Locate the cell with the specified text and output its (X, Y) center coordinate. 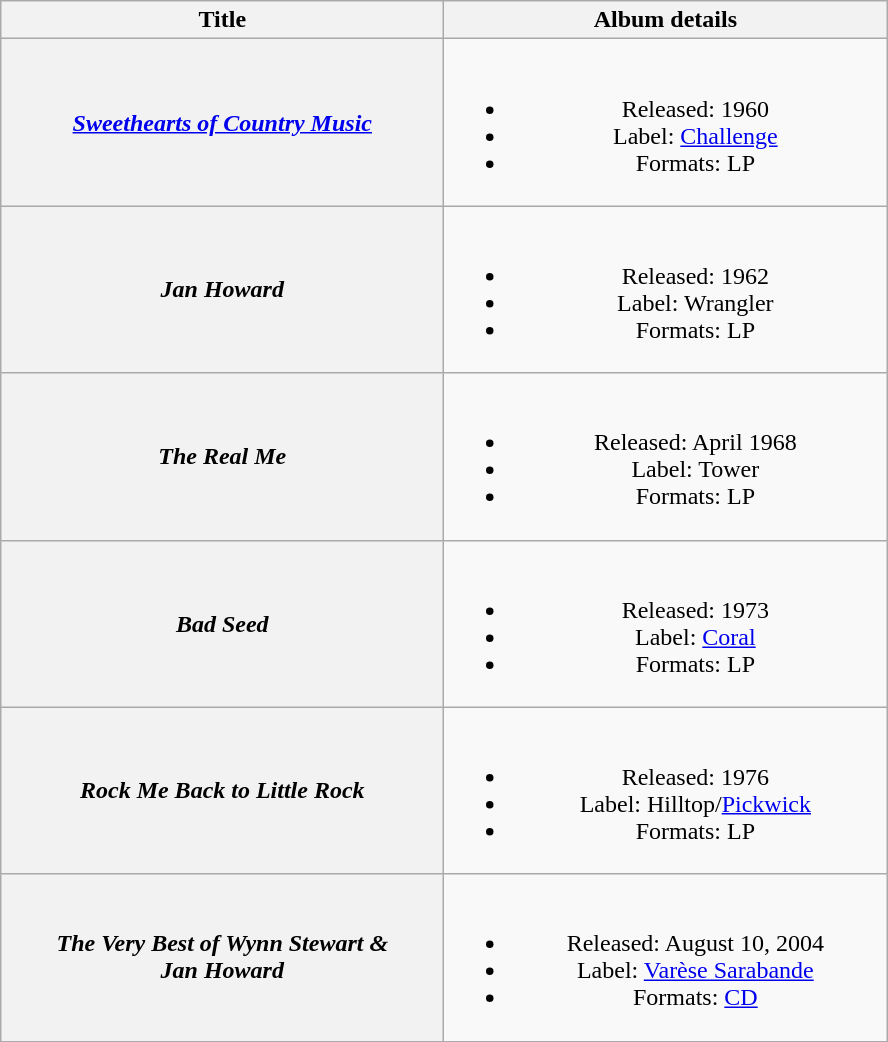
Released: 1973Label: CoralFormats: LP (666, 624)
Released: 1976Label: Hilltop/PickwickFormats: LP (666, 790)
Released: 1962Label: WranglerFormats: LP (666, 290)
Released: April 1968Label: TowerFormats: LP (666, 456)
Released: 1960Label: ChallengeFormats: LP (666, 122)
The Very Best of Wynn Stewart &Jan Howard (222, 958)
Title (222, 20)
Released: August 10, 2004Label: Varèse SarabandeFormats: CD (666, 958)
Rock Me Back to Little Rock (222, 790)
The Real Me (222, 456)
Sweethearts of Country Music (222, 122)
Bad Seed (222, 624)
Album details (666, 20)
Jan Howard (222, 290)
